Scan for the cell matching the given text and deliver its (x, y) coordinate at center. 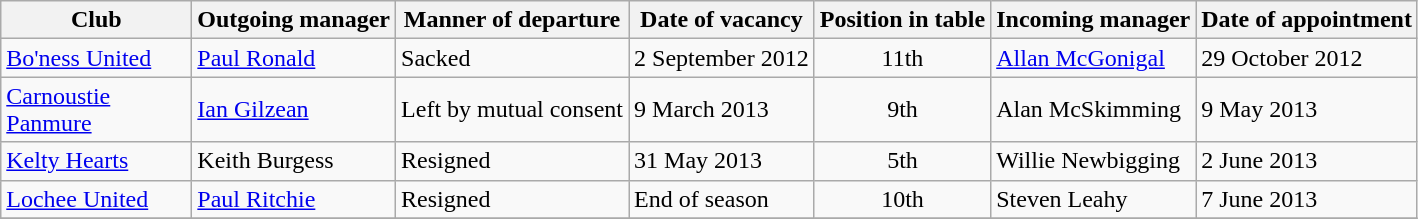
Position in table (902, 20)
Willie Newbigging (1094, 161)
Carnoustie Panmure (96, 110)
Incoming manager (1094, 20)
Ian Gilzean (294, 110)
5th (902, 161)
2 September 2012 (722, 58)
Manner of departure (512, 20)
Kelty Hearts (96, 161)
Bo'ness United (96, 58)
10th (902, 199)
2 June 2013 (1307, 161)
Date of appointment (1307, 20)
Left by mutual consent (512, 110)
9 March 2013 (722, 110)
Keith Burgess (294, 161)
29 October 2012 (1307, 58)
Steven Leahy (1094, 199)
31 May 2013 (722, 161)
Paul Ritchie (294, 199)
End of season (722, 199)
Alan McSkimming (1094, 110)
Paul Ronald (294, 58)
Sacked (512, 58)
Lochee United (96, 199)
Club (96, 20)
Allan McGonigal (1094, 58)
Date of vacancy (722, 20)
9th (902, 110)
9 May 2013 (1307, 110)
7 June 2013 (1307, 199)
Outgoing manager (294, 20)
11th (902, 58)
